Return the [x, y] coordinate for the center point of the cell that contains the specified text.  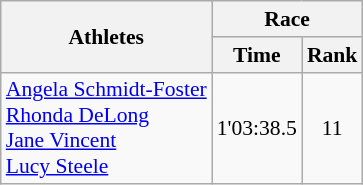
1'03:38.5 [257, 128]
Athletes [106, 36]
11 [332, 128]
Time [257, 55]
Rank [332, 55]
Angela Schmidt-FosterRhonda DeLongJane VincentLucy Steele [106, 128]
Race [288, 19]
